Pinpoint the cell where the given text exists, returning its (x, y) midpoint coordinate. 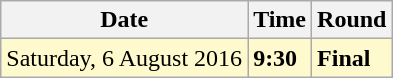
Final (352, 58)
Time (280, 20)
Date (124, 20)
Saturday, 6 August 2016 (124, 58)
Round (352, 20)
9:30 (280, 58)
